Scan for the cell matching the given text and deliver its [X, Y] coordinate at center. 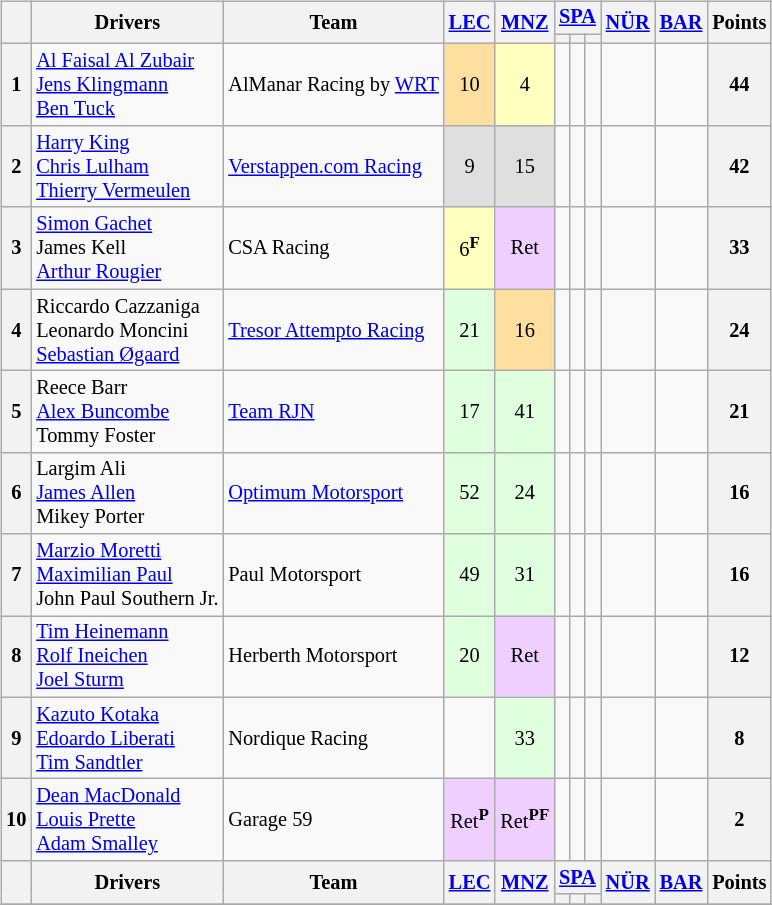
Dean MacDonald Louis Prette Adam Smalley [127, 820]
5 [16, 412]
Riccardo Cazzaniga Leonardo Moncini Sebastian Øgaard [127, 330]
Paul Motorsport [333, 575]
42 [739, 167]
Herberth Motorsport [333, 657]
Kazuto Kotaka Edoardo Liberati Tim Sandtler [127, 738]
44 [739, 85]
31 [524, 575]
AlManar Racing by WRT [333, 85]
Nordique Racing [333, 738]
Tim Heinemann Rolf Ineichen Joel Sturm [127, 657]
Marzio Moretti Maximilian Paul John Paul Southern Jr. [127, 575]
Harry King Chris Lulham Thierry Vermeulen [127, 167]
49 [470, 575]
RetPF [524, 820]
17 [470, 412]
20 [470, 657]
41 [524, 412]
1 [16, 85]
CSA Racing [333, 248]
15 [524, 167]
RetP [470, 820]
Verstappen.com Racing [333, 167]
Al Faisal Al Zubair Jens Klingmann Ben Tuck [127, 85]
3 [16, 248]
52 [470, 493]
6F [470, 248]
7 [16, 575]
12 [739, 657]
Optimum Motorsport [333, 493]
Tresor Attempto Racing [333, 330]
Largim Ali James Allen Mikey Porter [127, 493]
Reece Barr Alex Buncombe Tommy Foster [127, 412]
Team RJN [333, 412]
6 [16, 493]
Simon Gachet James Kell Arthur Rougier [127, 248]
Garage 59 [333, 820]
